Detect which cell encompasses the target text, then output its [X, Y] center coordinate. 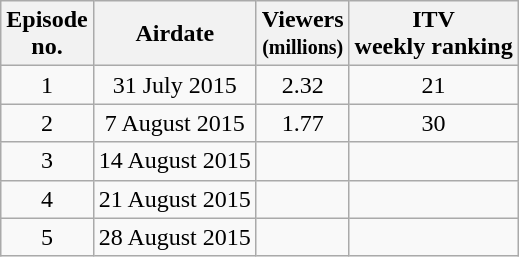
3 [47, 161]
28 August 2015 [174, 237]
2.32 [302, 85]
14 August 2015 [174, 161]
Viewers(millions) [302, 34]
7 August 2015 [174, 123]
ITVweekly ranking [434, 34]
2 [47, 123]
Episodeno. [47, 34]
4 [47, 199]
Airdate [174, 34]
21 [434, 85]
5 [47, 237]
30 [434, 123]
31 July 2015 [174, 85]
1 [47, 85]
1.77 [302, 123]
21 August 2015 [174, 199]
